Locate the cell with the specified text and output its (x, y) center coordinate. 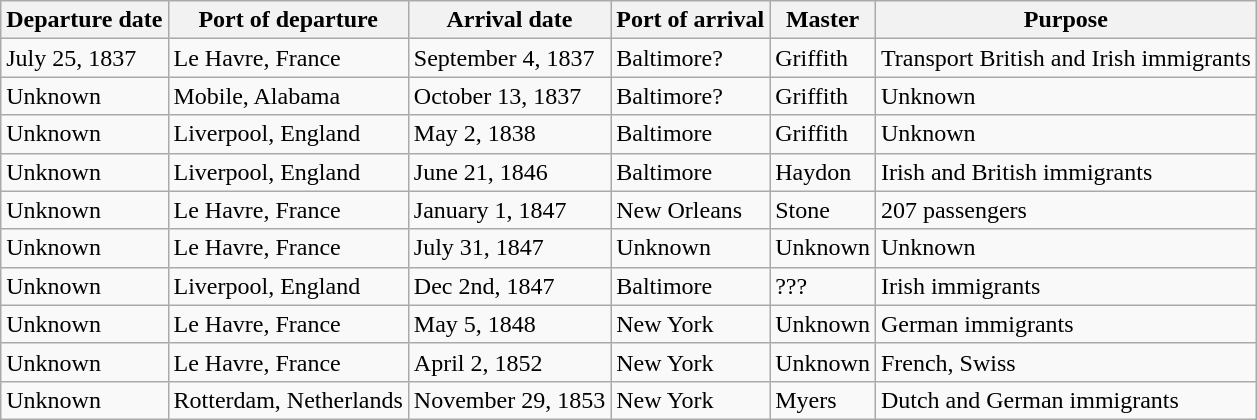
May 2, 1838 (509, 134)
Mobile, Alabama (288, 96)
Port of arrival (690, 20)
Purpose (1066, 20)
New Orleans (690, 210)
Arrival date (509, 20)
June 21, 1846 (509, 172)
207 passengers (1066, 210)
French, Swiss (1066, 362)
Master (823, 20)
April 2, 1852 (509, 362)
??? (823, 286)
July 31, 1847 (509, 248)
Myers (823, 400)
November 29, 1853 (509, 400)
Transport British and Irish immigrants (1066, 58)
July 25, 1837 (84, 58)
Port of departure (288, 20)
Dec 2nd, 1847 (509, 286)
Haydon (823, 172)
Stone (823, 210)
Departure date (84, 20)
October 13, 1837 (509, 96)
May 5, 1848 (509, 324)
September 4, 1837 (509, 58)
January 1, 1847 (509, 210)
Dutch and German immigrants (1066, 400)
Irish immigrants (1066, 286)
Rotterdam, Netherlands (288, 400)
German immigrants (1066, 324)
Irish and British immigrants (1066, 172)
